Output the (X, Y) coordinate of the center of the cell containing the given text.  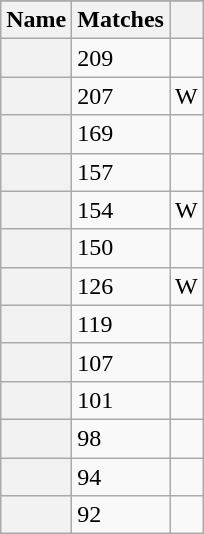
94 (121, 477)
154 (121, 210)
107 (121, 362)
119 (121, 324)
209 (121, 58)
Name (36, 20)
150 (121, 248)
169 (121, 134)
207 (121, 96)
101 (121, 400)
Matches (121, 20)
92 (121, 515)
126 (121, 286)
98 (121, 438)
157 (121, 172)
